From the cell containing the given text, extract its center point as [X, Y] coordinate. 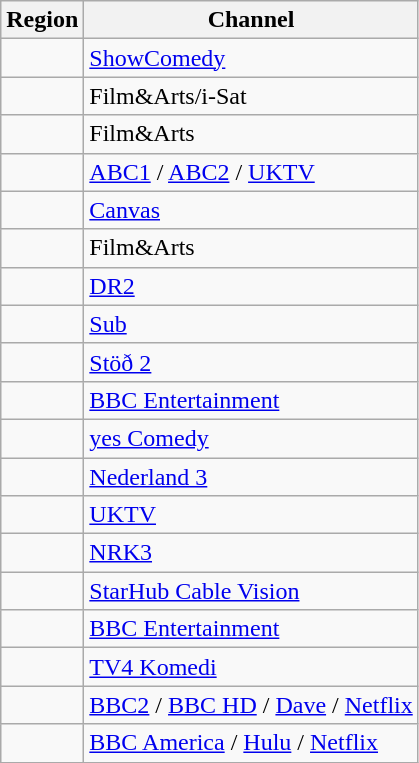
BBC2 / BBC HD / Dave / Netflix [251, 705]
DR2 [251, 286]
ABC1 / ABC2 / UKTV [251, 172]
ShowComedy [251, 58]
TV4 Komedi [251, 667]
Region [42, 20]
Nederland 3 [251, 477]
StarHub Cable Vision [251, 591]
Stöð 2 [251, 362]
UKTV [251, 515]
NRK3 [251, 553]
Canvas [251, 210]
Film&Arts/i-Sat [251, 96]
yes Comedy [251, 438]
BBC America / Hulu / Netflix [251, 743]
Sub [251, 324]
Channel [251, 20]
